Determine the [x, y] coordinate at the center of the cell enclosing the given text.  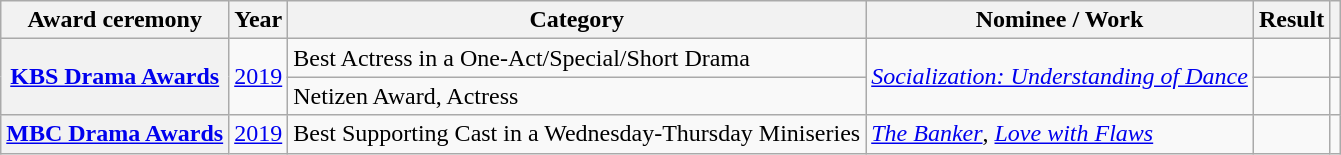
Award ceremony [115, 20]
Best Supporting Cast in a Wednesday-Thursday Miniseries [577, 134]
Year [258, 20]
Socialization: Understanding of Dance [1060, 77]
Category [577, 20]
Netizen Award, Actress [577, 96]
MBC Drama Awards [115, 134]
KBS Drama Awards [115, 77]
The Banker, Love with Flaws [1060, 134]
Result [1291, 20]
Best Actress in a One-Act/Special/Short Drama [577, 58]
Nominee / Work [1060, 20]
